Extract the (x, y) coordinate from the center of the cell holding the provided text.  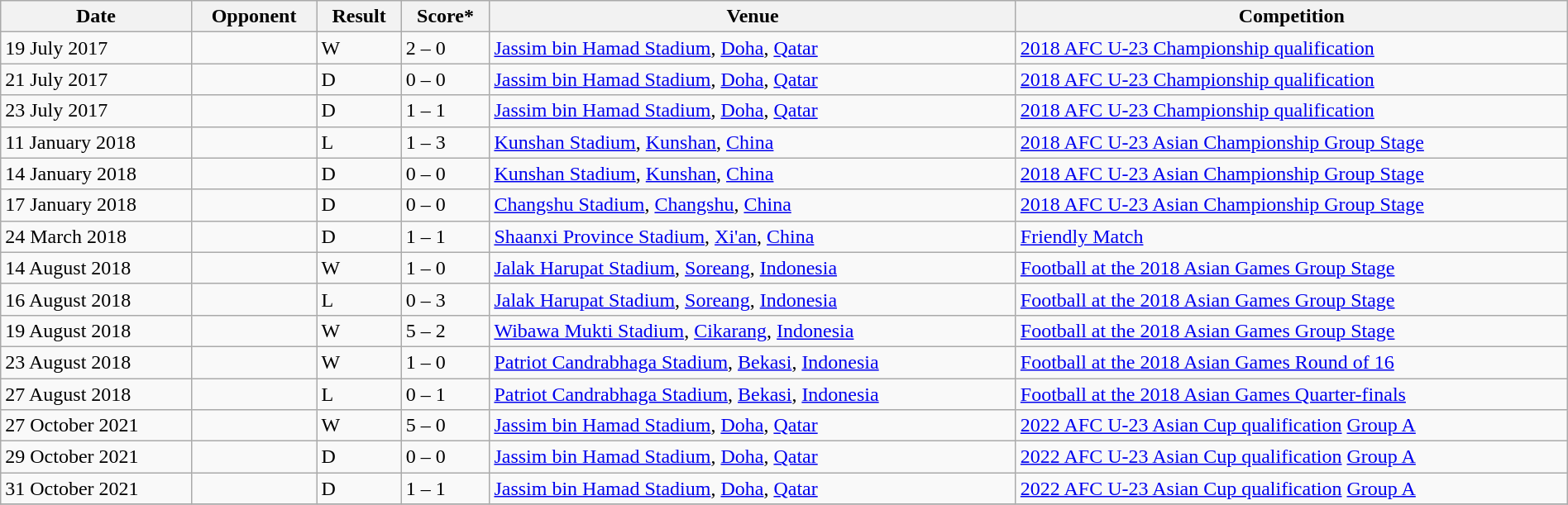
Friendly Match (1292, 236)
1 – 3 (445, 142)
Wibawa Mukti Stadium, Cikarang, Indonesia (753, 331)
Football at the 2018 Asian Games Round of 16 (1292, 362)
16 August 2018 (96, 299)
19 July 2017 (96, 48)
24 March 2018 (96, 236)
Competition (1292, 17)
Result (359, 17)
Date (96, 17)
27 October 2021 (96, 426)
29 October 2021 (96, 457)
2 – 0 (445, 48)
0 – 1 (445, 394)
Shaanxi Province Stadium, Xi'an, China (753, 236)
Score* (445, 17)
21 July 2017 (96, 79)
14 August 2018 (96, 268)
23 August 2018 (96, 362)
0 – 3 (445, 299)
Football at the 2018 Asian Games Quarter-finals (1292, 394)
5 – 0 (445, 426)
Opponent (254, 17)
27 August 2018 (96, 394)
Venue (753, 17)
5 – 2 (445, 331)
17 January 2018 (96, 205)
23 July 2017 (96, 111)
31 October 2021 (96, 488)
19 August 2018 (96, 331)
14 January 2018 (96, 174)
11 January 2018 (96, 142)
Changshu Stadium, Changshu, China (753, 205)
